Provide the (x, y) coordinate of the cell's center where the given text is located.  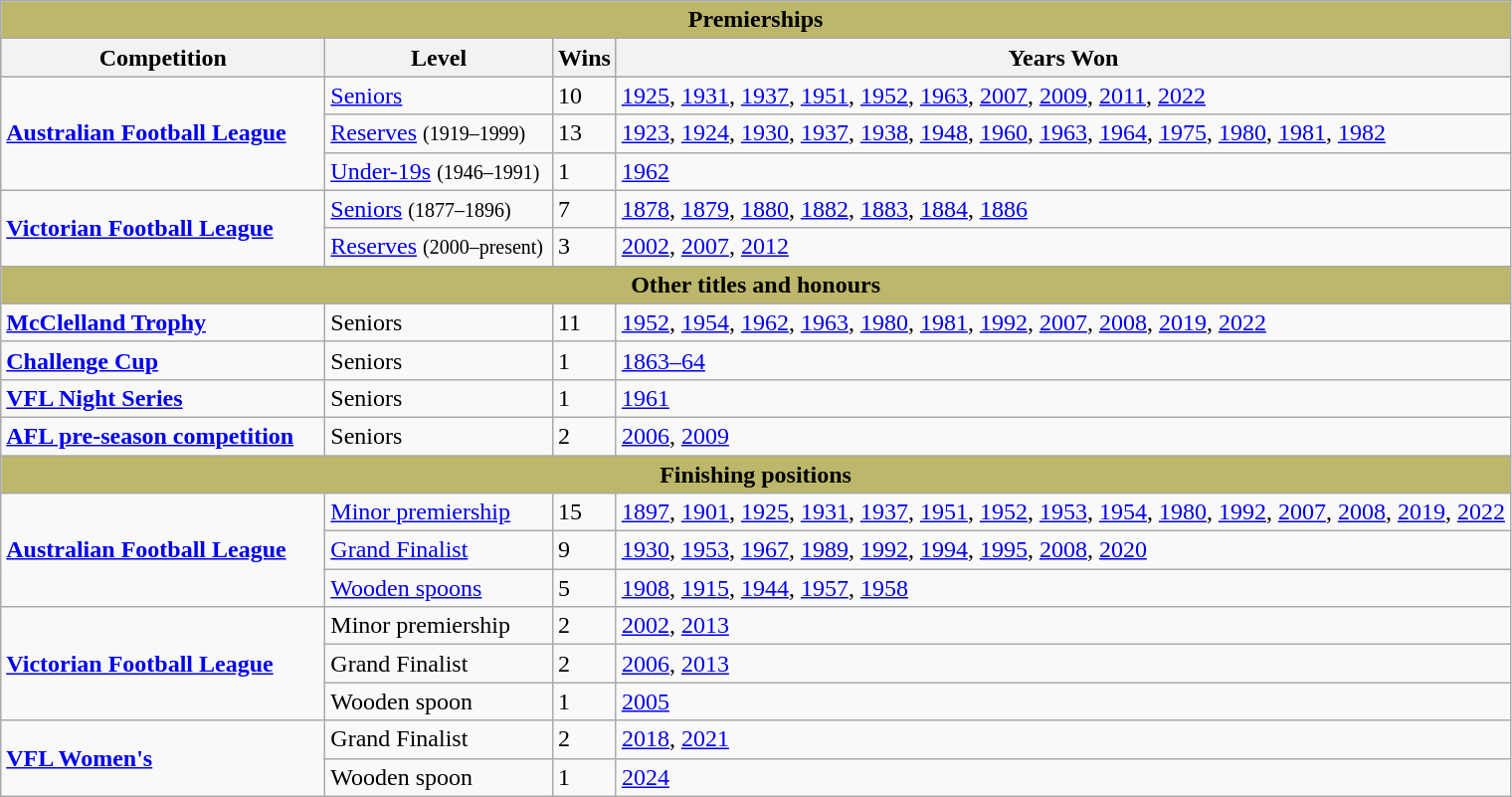
2002, 2007, 2012 (1062, 247)
McClelland Trophy (163, 322)
5 (584, 588)
1962 (1062, 171)
Level (440, 58)
9 (584, 550)
2006, 2009 (1062, 436)
Other titles and honours (756, 285)
1863–64 (1062, 360)
13 (584, 133)
Seniors (1877–1896) (440, 209)
15 (584, 512)
Reserves (1919–1999) (440, 133)
Reserves (2000–present) (440, 247)
1925, 1931, 1937, 1951, 1952, 1963, 2007, 2009, 2011, 2022 (1062, 96)
Challenge Cup (163, 360)
AFL pre-season competition (163, 436)
Finishing positions (756, 475)
10 (584, 96)
2018, 2021 (1062, 739)
2005 (1062, 701)
1923, 1924, 1930, 1937, 1938, 1948, 1960, 1963, 1964, 1975, 1980, 1981, 1982 (1062, 133)
Under-19s (1946–1991) (440, 171)
1897, 1901, 1925, 1931, 1937, 1951, 1952, 1953, 1954, 1980, 1992, 2007, 2008, 2019, 2022 (1062, 512)
2002, 2013 (1062, 626)
3 (584, 247)
Wins (584, 58)
Premierships (756, 20)
Years Won (1062, 58)
2024 (1062, 777)
11 (584, 322)
2006, 2013 (1062, 664)
1952, 1954, 1962, 1963, 1980, 1981, 1992, 2007, 2008, 2019, 2022 (1062, 322)
VFL Women's (163, 758)
VFL Night Series (163, 398)
1878, 1879, 1880, 1882, 1883, 1884, 1886 (1062, 209)
Wooden spoons (440, 588)
1961 (1062, 398)
1930, 1953, 1967, 1989, 1992, 1994, 1995, 2008, 2020 (1062, 550)
7 (584, 209)
Competition (163, 58)
1908, 1915, 1944, 1957, 1958 (1062, 588)
